For the text-containing cell, return its midpoint in (X, Y) coordinate format. 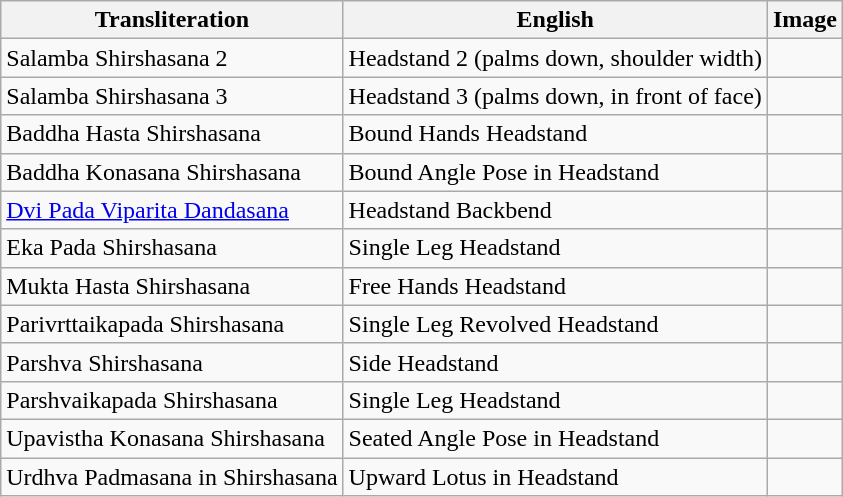
Parshva Shirshasana (172, 362)
Urdhva Padmasana in Shirshasana (172, 477)
Transliteration (172, 20)
Eka Pada Shirshasana (172, 248)
Baddha Konasana Shirshasana (172, 172)
English (555, 20)
Dvi Pada Viparita Dandasana (172, 210)
Headstand 3 (palms down, in front of face) (555, 96)
Parshvaikapada Shirshasana (172, 400)
Mukta Hasta Shirshasana (172, 286)
Free Hands Headstand (555, 286)
Seated Angle Pose in Headstand (555, 438)
Headstand Backbend (555, 210)
Salamba Shirshasana 3 (172, 96)
Salamba Shirshasana 2 (172, 58)
Bound Angle Pose in Headstand (555, 172)
Side Headstand (555, 362)
Bound Hands Headstand (555, 134)
Upward Lotus in Headstand (555, 477)
Upavistha Konasana Shirshasana (172, 438)
Image (804, 20)
Single Leg Revolved Headstand (555, 324)
Baddha Hasta Shirshasana (172, 134)
Parivrttaikapada Shirshasana (172, 324)
Headstand 2 (palms down, shoulder width) (555, 58)
